Locate the cell with the specified text and output its [X, Y] center coordinate. 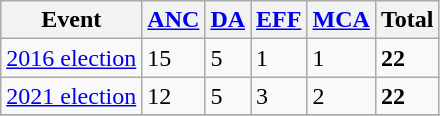
2021 election [72, 96]
ANC [174, 20]
MCA [341, 20]
12 [174, 96]
2016 election [72, 58]
EFF [279, 20]
2 [341, 96]
3 [279, 96]
Event [72, 20]
DA [228, 20]
15 [174, 58]
Total [407, 20]
